Identify which cell holds the provided text, then report its [X, Y] central coordinate. 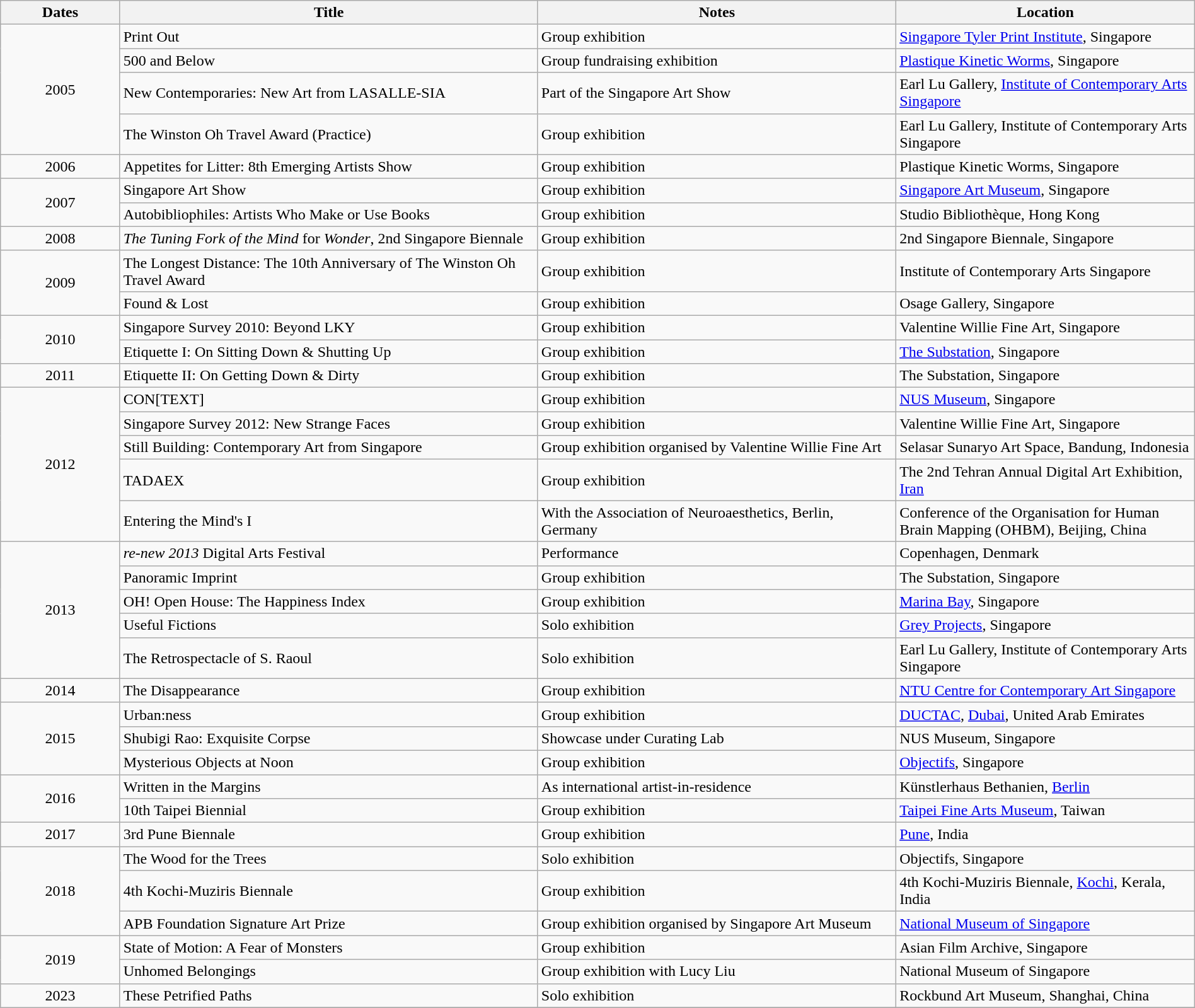
2006 [61, 166]
Marina Bay, Singapore [1046, 601]
2005 [61, 90]
Found & Lost [329, 303]
Autobibliophiles: Artists Who Make or Use Books [329, 214]
The Disappearance [329, 690]
Showcase under Curating Lab [717, 738]
The Retrospectacle of S. Raoul [329, 658]
Dates [61, 13]
Mysterious Objects at Noon [329, 762]
Group exhibition organised by Valentine Willie Fine Art [717, 448]
The Longest Distance: The 10th Anniversary of The Winston Oh Travel Award [329, 271]
Studio Bibliothèque, Hong Kong [1046, 214]
Taipei Fine Arts Museum, Taiwan [1046, 811]
Notes [717, 13]
Etiquette II: On Getting Down & Dirty [329, 376]
Written in the Margins [329, 786]
The 2nd Tehran Annual Digital Art Exhibition, Iran [1046, 480]
Performance [717, 553]
2017 [61, 835]
As international artist-in-residence [717, 786]
Asian Film Archive, Singapore [1046, 947]
CON[TEXT] [329, 400]
Unhomed Belongings [329, 971]
4th Kochi-Muziris Biennale [329, 891]
With the Association of Neuroaesthetics, Berlin, Germany [717, 521]
2018 [61, 891]
Selasar Sunaryo Art Space, Bandung, Indonesia [1046, 448]
2007 [61, 202]
Still Building: Contemporary Art from Singapore [329, 448]
Copenhagen, Denmark [1046, 553]
The Winston Oh Travel Award (Practice) [329, 134]
Conference of the Organisation for Human Brain Mapping (OHBM), Beijing, China [1046, 521]
Location [1046, 13]
Title [329, 13]
Etiquette I: On Sitting Down & Shutting Up [329, 351]
2015 [61, 738]
Künstlerhaus Bethanien, Berlin [1046, 786]
New Contemporaries: New Art from LASALLE-SIA [329, 93]
2012 [61, 465]
2016 [61, 798]
State of Motion: A Fear of Monsters [329, 947]
2009 [61, 282]
DUCTAC, Dubai, United Arab Emirates [1046, 714]
2013 [61, 610]
TADAEX [329, 480]
2008 [61, 238]
2019 [61, 959]
Singapore Survey 2010: Beyond LKY [329, 327]
APB Foundation Signature Art Prize [329, 924]
2nd Singapore Biennale, Singapore [1046, 238]
Panoramic Imprint [329, 577]
Group exhibition organised by Singapore Art Museum [717, 924]
Singapore Tyler Print Institute, Singapore [1046, 37]
10th Taipei Biennial [329, 811]
500 and Below [329, 61]
Shubigi Rao: Exquisite Corpse [329, 738]
2010 [61, 339]
Pune, India [1046, 835]
Osage Gallery, Singapore [1046, 303]
NTU Centre for Contemporary Art Singapore [1046, 690]
Entering the Mind's I [329, 521]
Institute of Contemporary Arts Singapore [1046, 271]
4th Kochi-Muziris Biennale, Kochi, Kerala, India [1046, 891]
Rockbund Art Museum, Shanghai, China [1046, 995]
OH! Open House: The Happiness Index [329, 601]
Appetites for Litter: 8th Emerging Artists Show [329, 166]
Group exhibition with Lucy Liu [717, 971]
Group fundraising exhibition [717, 61]
These Petrified Paths [329, 995]
Part of the Singapore Art Show [717, 93]
Singapore Survey 2012: New Strange Faces [329, 424]
The Wood for the Trees [329, 859]
Print Out [329, 37]
The Tuning Fork of the Mind for Wonder, 2nd Singapore Biennale [329, 238]
Urban:ness [329, 714]
2011 [61, 376]
Singapore Art Show [329, 190]
Singapore Art Museum, Singapore [1046, 190]
Grey Projects, Singapore [1046, 625]
re-new 2013 Digital Arts Festival [329, 553]
3rd Pune Biennale [329, 835]
Useful Fictions [329, 625]
2023 [61, 995]
2014 [61, 690]
